Determine the [x, y] coordinate at the center of the cell enclosing the given text.  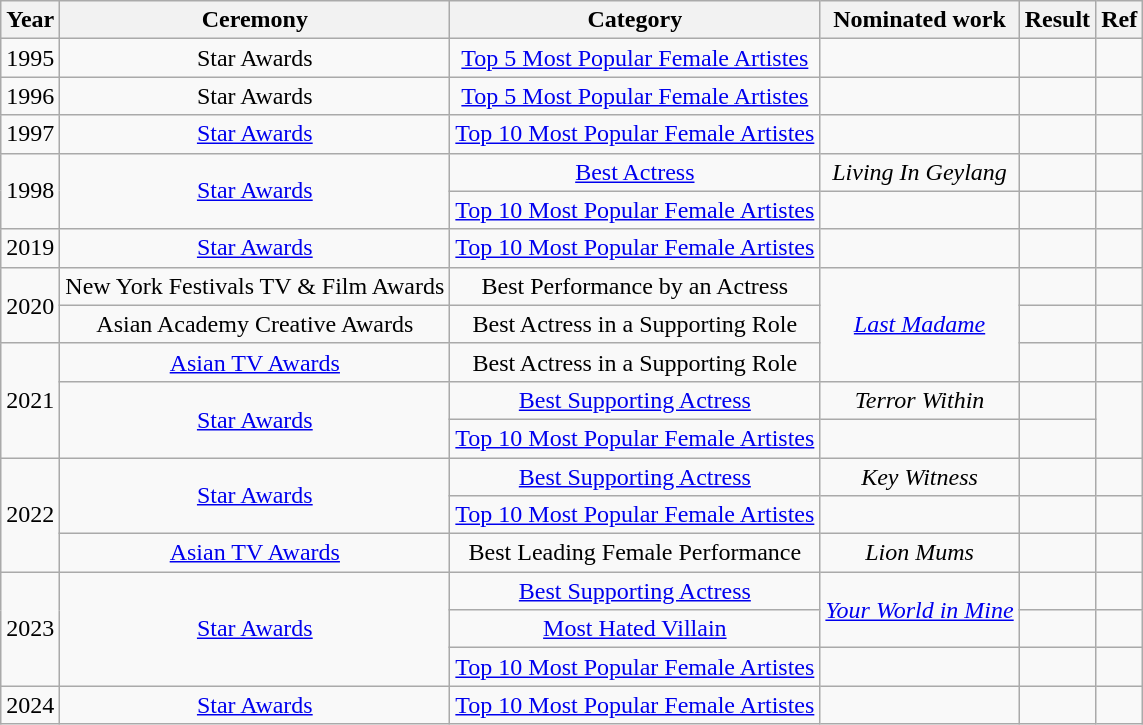
New York Festivals TV & Film Awards [255, 286]
2019 [30, 248]
Your World in Mine [920, 610]
2022 [30, 515]
Most Hated Villain [635, 629]
Best Performance by an Actress [635, 286]
Best Leading Female Performance [635, 553]
2024 [30, 705]
Category [635, 20]
Living In Geylang [920, 172]
Lion Mums [920, 553]
Key Witness [920, 477]
Terror Within [920, 400]
1998 [30, 191]
2023 [30, 629]
Result [1057, 20]
1996 [30, 96]
1997 [30, 134]
Ref [1120, 20]
1995 [30, 58]
Year [30, 20]
Asian Academy Creative Awards [255, 324]
2021 [30, 400]
Ceremony [255, 20]
Best Actress [635, 172]
2020 [30, 305]
Nominated work [920, 20]
Last Madame [920, 324]
